Pinpoint the cell where the given text exists, returning its [x, y] midpoint coordinate. 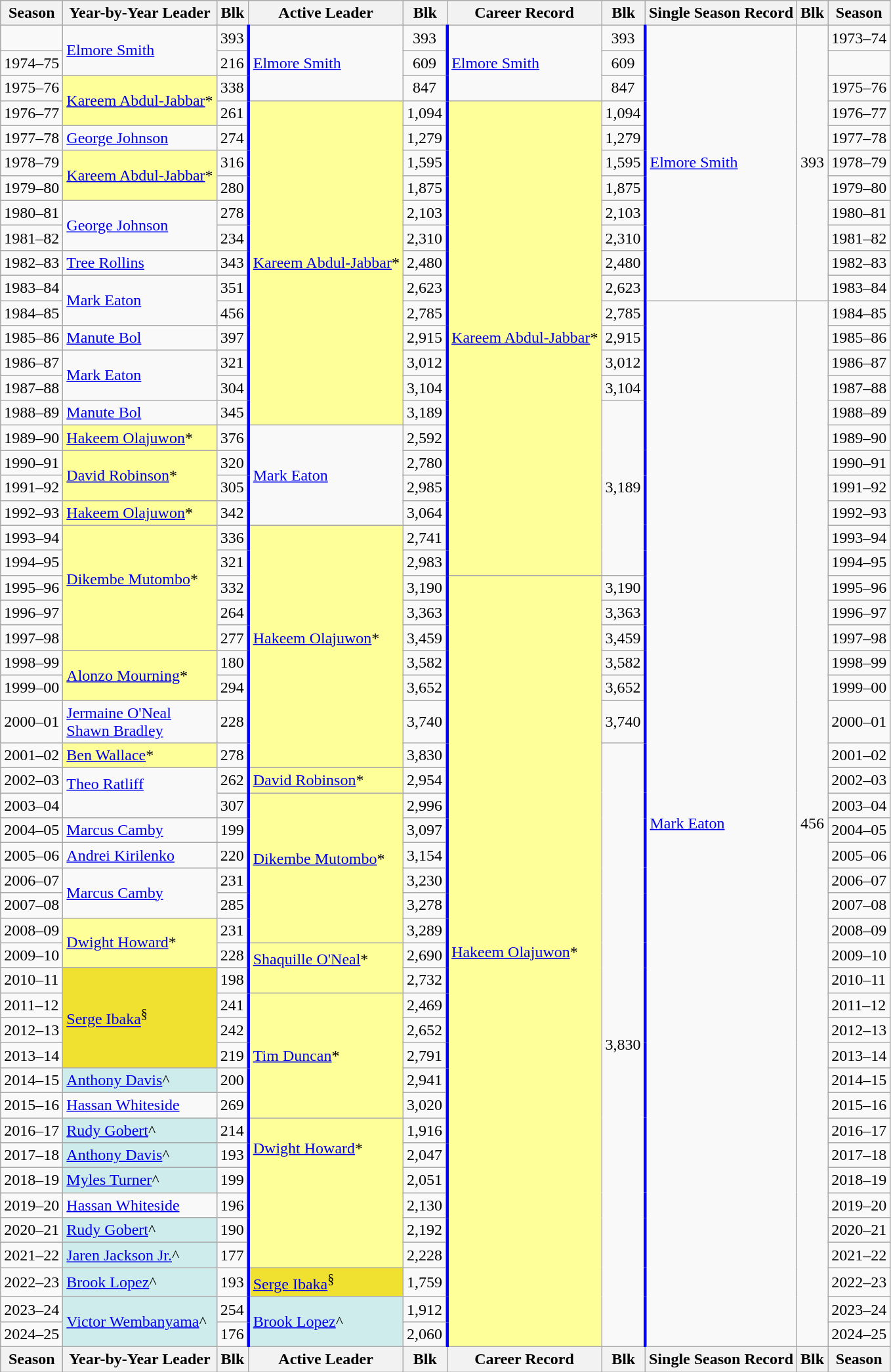
304 [232, 388]
2,690 [425, 955]
177 [232, 1255]
Myles Turner^ [140, 1180]
3,097 [425, 830]
Jaren Jackson Jr.^ [140, 1255]
2,741 [425, 538]
198 [232, 980]
2,592 [425, 438]
280 [232, 188]
1974–75 [31, 63]
320 [232, 463]
3,230 [425, 880]
307 [232, 805]
190 [232, 1230]
176 [232, 1334]
242 [232, 1030]
1,759 [425, 1283]
345 [232, 413]
234 [232, 238]
316 [232, 163]
261 [232, 113]
Tim Duncan* [326, 1055]
254 [232, 1309]
2,985 [425, 488]
1,912 [425, 1309]
1973–74 [860, 38]
Alonzo Mourning* [140, 675]
180 [232, 662]
196 [232, 1205]
2,732 [425, 980]
2,130 [425, 1205]
1,916 [425, 1130]
200 [232, 1080]
2,047 [425, 1155]
343 [232, 263]
305 [232, 488]
Ben Wallace* [140, 756]
2,996 [425, 805]
216 [232, 63]
397 [232, 338]
2,652 [425, 1030]
Tree Rollins [140, 263]
2,954 [425, 781]
294 [232, 687]
3,154 [425, 855]
2,192 [425, 1230]
2,469 [425, 1005]
2,051 [425, 1180]
2,791 [425, 1055]
351 [232, 288]
3,020 [425, 1105]
2,228 [425, 1255]
285 [232, 905]
332 [232, 588]
Andrei Kirilenko [140, 855]
336 [232, 538]
214 [232, 1130]
3,289 [425, 930]
Victor Wembanyama^ [140, 1321]
342 [232, 513]
3,064 [425, 513]
Jermaine O'NealShawn Bradley [140, 721]
Shaquille O'Neal* [326, 968]
220 [232, 855]
376 [232, 438]
269 [232, 1105]
274 [232, 138]
2,983 [425, 563]
277 [232, 637]
Theo Ratliff [140, 793]
241 [232, 1005]
2,060 [425, 1334]
338 [232, 88]
262 [232, 781]
219 [232, 1055]
264 [232, 612]
3,278 [425, 905]
2,941 [425, 1080]
2,780 [425, 463]
